Search for the cell housing the specified text and yield its (x, y) center coordinate. 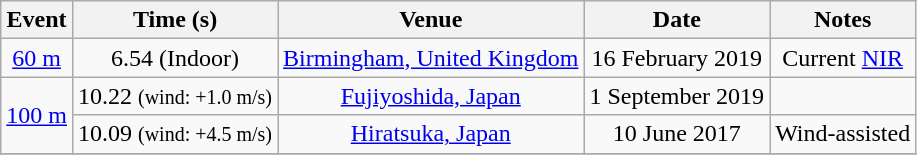
16 February 2019 (677, 58)
10.09 (wind: +4.5 m/s) (174, 134)
10.22 (wind: +1.0 m/s) (174, 96)
Fujiyoshida, Japan (431, 96)
Birmingham, United Kingdom (431, 58)
Wind-assisted (843, 134)
100 m (37, 115)
Time (s) (174, 20)
Current NIR (843, 58)
Venue (431, 20)
Date (677, 20)
60 m (37, 58)
1 September 2019 (677, 96)
6.54 (Indoor) (174, 58)
Event (37, 20)
Notes (843, 20)
Hiratsuka, Japan (431, 134)
10 June 2017 (677, 134)
